Return the (X, Y) coordinate for the center point of the cell that contains the specified text.  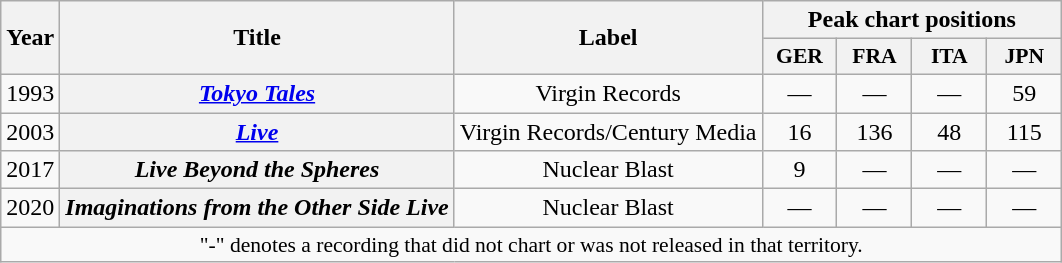
Virgin Records (608, 93)
ITA (950, 57)
59 (1024, 93)
2020 (30, 208)
Title (257, 38)
Live (257, 131)
9 (800, 170)
Tokyo Tales (257, 93)
Peak chart positions (912, 20)
48 (950, 131)
Virgin Records/Century Media (608, 131)
16 (800, 131)
JPN (1024, 57)
GER (800, 57)
Live Beyond the Spheres (257, 170)
FRA (874, 57)
1993 (30, 93)
136 (874, 131)
2003 (30, 131)
2017 (30, 170)
"-" denotes a recording that did not chart or was not released in that territory. (532, 245)
Year (30, 38)
Imaginations from the Other Side Live (257, 208)
Label (608, 38)
115 (1024, 131)
